Pinpoint the cell where the given text exists, returning its [X, Y] midpoint coordinate. 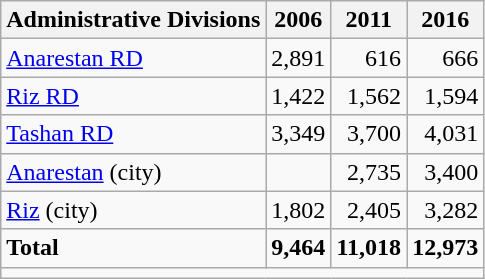
Tashan RD [134, 134]
2,405 [369, 210]
Administrative Divisions [134, 20]
1,562 [369, 96]
2011 [369, 20]
Anarestan RD [134, 58]
3,349 [298, 134]
2,891 [298, 58]
616 [369, 58]
2016 [446, 20]
9,464 [298, 248]
11,018 [369, 248]
Riz (city) [134, 210]
4,031 [446, 134]
1,594 [446, 96]
666 [446, 58]
3,282 [446, 210]
Total [134, 248]
3,400 [446, 172]
Riz RD [134, 96]
Anarestan (city) [134, 172]
2,735 [369, 172]
2006 [298, 20]
3,700 [369, 134]
1,422 [298, 96]
1,802 [298, 210]
12,973 [446, 248]
